For the text-containing cell, return its midpoint in (x, y) coordinate format. 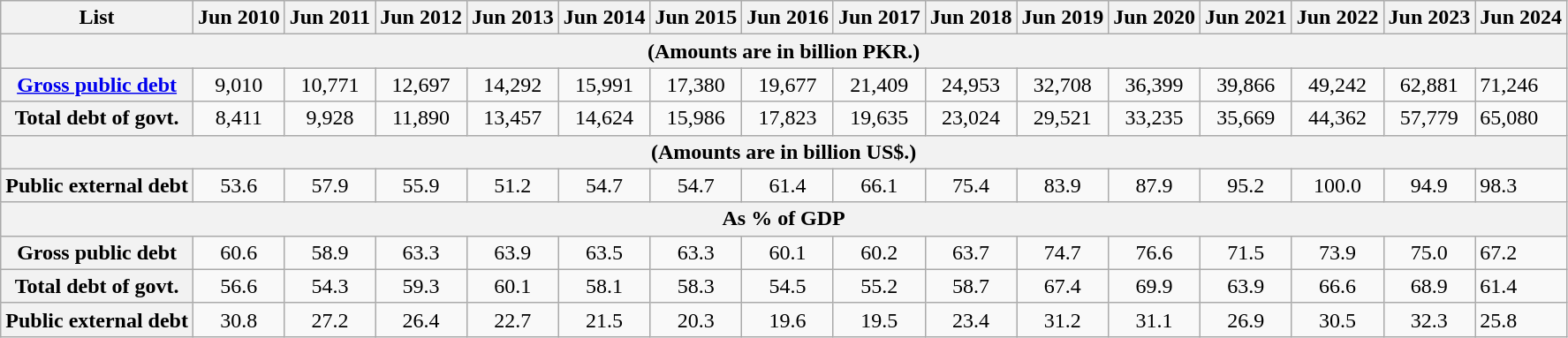
19,677 (788, 85)
10,771 (330, 85)
Jun 2021 (1246, 18)
75.0 (1429, 252)
62,881 (1429, 85)
14,292 (512, 85)
57.9 (330, 185)
31.1 (1155, 319)
Jun 2010 (239, 18)
63.5 (604, 252)
Jun 2014 (604, 18)
60.2 (879, 252)
98.3 (1521, 185)
Jun 2013 (512, 18)
57,779 (1429, 118)
94.9 (1429, 185)
19,635 (879, 118)
19.5 (879, 319)
12,697 (421, 85)
32,708 (1063, 85)
66.6 (1337, 286)
19.6 (788, 319)
24,953 (971, 85)
21,409 (879, 85)
71,246 (1521, 85)
49,242 (1337, 85)
11,890 (421, 118)
(Amounts are in billion PKR.) (784, 51)
15,991 (604, 85)
Jun 2012 (421, 18)
Jun 2023 (1429, 18)
As % of GDP (784, 219)
8,411 (239, 118)
30.8 (239, 319)
14,624 (604, 118)
67.4 (1063, 286)
Jun 2015 (696, 18)
60.6 (239, 252)
15,986 (696, 118)
35,669 (1246, 118)
74.7 (1063, 252)
13,457 (512, 118)
76.6 (1155, 252)
53.6 (239, 185)
87.9 (1155, 185)
17,380 (696, 85)
23.4 (971, 319)
58.3 (696, 286)
27.2 (330, 319)
58.7 (971, 286)
33,235 (1155, 118)
54.5 (788, 286)
36,399 (1155, 85)
63.7 (971, 252)
Jun 2019 (1063, 18)
30.5 (1337, 319)
54.3 (330, 286)
58.1 (604, 286)
List (97, 18)
Jun 2011 (330, 18)
29,521 (1063, 118)
Jun 2020 (1155, 18)
56.6 (239, 286)
55.2 (879, 286)
59.3 (421, 286)
66.1 (879, 185)
22.7 (512, 319)
32.3 (1429, 319)
65,080 (1521, 118)
21.5 (604, 319)
Jun 2016 (788, 18)
68.9 (1429, 286)
9,010 (239, 85)
25.8 (1521, 319)
100.0 (1337, 185)
26.9 (1246, 319)
39,866 (1246, 85)
51.2 (512, 185)
20.3 (696, 319)
73.9 (1337, 252)
67.2 (1521, 252)
Jun 2024 (1521, 18)
26.4 (421, 319)
44,362 (1337, 118)
95.2 (1246, 185)
Jun 2022 (1337, 18)
69.9 (1155, 286)
75.4 (971, 185)
55.9 (421, 185)
58.9 (330, 252)
71.5 (1246, 252)
83.9 (1063, 185)
9,928 (330, 118)
31.2 (1063, 319)
Jun 2017 (879, 18)
17,823 (788, 118)
23,024 (971, 118)
Jun 2018 (971, 18)
(Amounts are in billion US$.) (784, 152)
